Detect which cell encompasses the target text, then output its [X, Y] center coordinate. 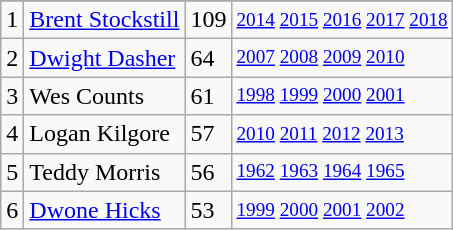
2 [12, 58]
1998 1999 2000 2001 [342, 96]
Dwight Dasher [104, 58]
Dwone Hicks [104, 210]
4 [12, 134]
2007 2008 2009 2010 [342, 58]
2010 2011 2012 2013 [342, 134]
5 [12, 172]
109 [208, 20]
Logan Kilgore [104, 134]
6 [12, 210]
61 [208, 96]
53 [208, 210]
Teddy Morris [104, 172]
Brent Stockstill [104, 20]
56 [208, 172]
57 [208, 134]
1962 1963 1964 1965 [342, 172]
3 [12, 96]
1999 2000 2001 2002 [342, 210]
1 [12, 20]
Wes Counts [104, 96]
64 [208, 58]
2014 2015 2016 2017 2018 [342, 20]
